Locate the cell with the specified text and output its [x, y] center coordinate. 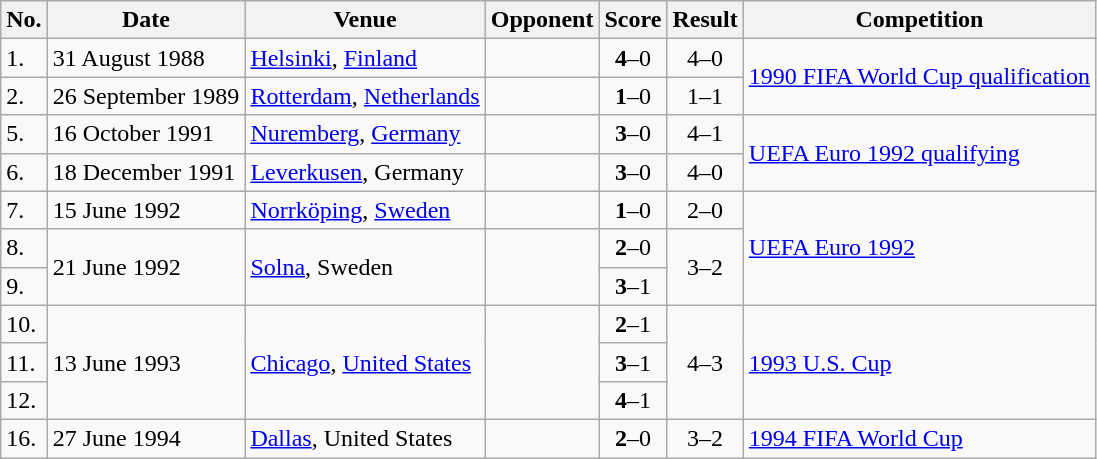
Chicago, United States [365, 362]
21 June 1992 [146, 267]
Venue [365, 20]
8. [24, 248]
18 December 1991 [146, 172]
Solna, Sweden [365, 267]
12. [24, 400]
2. [24, 96]
27 June 1994 [146, 438]
Competition [919, 20]
13 June 1993 [146, 362]
4–3 [705, 362]
UEFA Euro 1992 [919, 248]
1990 FIFA World Cup qualification [919, 77]
Helsinki, Finland [365, 58]
Score [633, 20]
Rotterdam, Netherlands [365, 96]
1. [24, 58]
1–1 [705, 96]
1993 U.S. Cup [919, 362]
9. [24, 286]
26 September 1989 [146, 96]
Dallas, United States [365, 438]
16 October 1991 [146, 134]
6. [24, 172]
31 August 1988 [146, 58]
7. [24, 210]
16. [24, 438]
Norrköping, Sweden [365, 210]
Result [705, 20]
1994 FIFA World Cup [919, 438]
2–1 [633, 324]
10. [24, 324]
15 June 1992 [146, 210]
Opponent [542, 20]
Date [146, 20]
Leverkusen, Germany [365, 172]
5. [24, 134]
UEFA Euro 1992 qualifying [919, 153]
Nuremberg, Germany [365, 134]
11. [24, 362]
No. [24, 20]
